Find where the given text appears and provide that cell's center as [X, Y] coordinate. 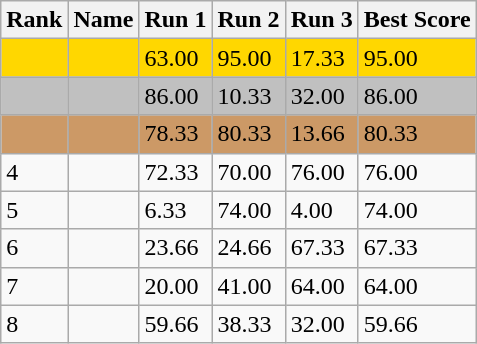
38.33 [248, 324]
Name [104, 20]
20.00 [176, 286]
8 [34, 324]
41.00 [248, 286]
4.00 [322, 210]
78.33 [176, 134]
6.33 [176, 210]
Run 2 [248, 20]
24.66 [248, 248]
63.00 [176, 58]
70.00 [248, 172]
72.33 [176, 172]
Best Score [417, 20]
5 [34, 210]
Rank [34, 20]
23.66 [176, 248]
Run 1 [176, 20]
10.33 [248, 96]
4 [34, 172]
Run 3 [322, 20]
13.66 [322, 134]
17.33 [322, 58]
6 [34, 248]
7 [34, 286]
